Scan for the cell matching the given text and deliver its (x, y) coordinate at center. 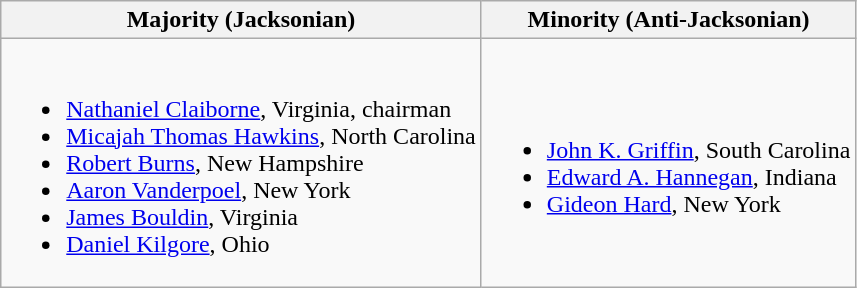
Majority (Jacksonian) (242, 20)
Minority (Anti-Jacksonian) (668, 20)
John K. Griffin, South CarolinaEdward A. Hannegan, IndianaGideon Hard, New York (668, 163)
